Scan for the cell matching the given text and deliver its [X, Y] coordinate at center. 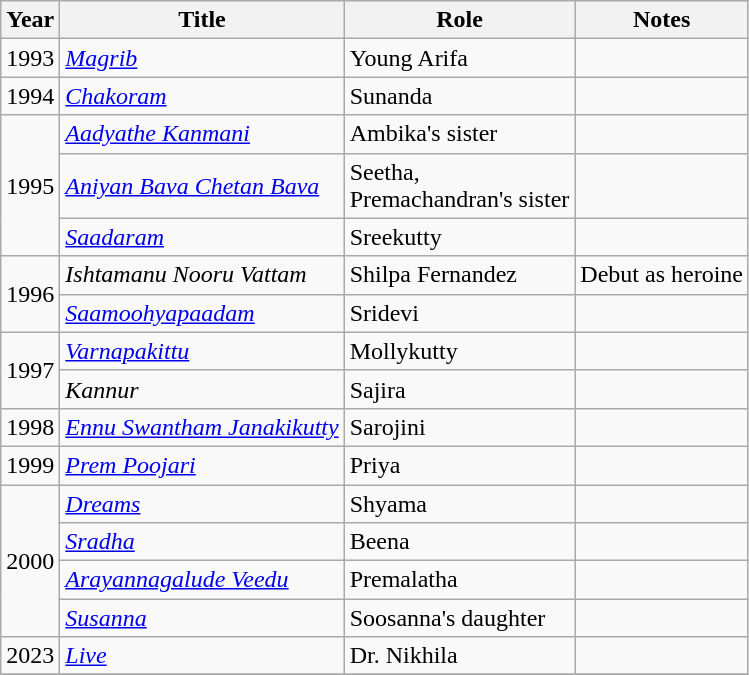
1994 [30, 96]
Dreams [202, 503]
Year [30, 20]
Young Arifa [460, 58]
Beena [460, 542]
Notes [662, 20]
Title [202, 20]
1998 [30, 427]
Kannur [202, 389]
Ambika's sister [460, 134]
Magrib [202, 58]
Arayannagalude Veedu [202, 580]
Priya [460, 465]
Susanna [202, 618]
Sajira [460, 389]
Live [202, 656]
Sarojini [460, 427]
Shilpa Fernandez [460, 275]
Ennu Swantham Janakikutty [202, 427]
Saadaram [202, 237]
2000 [30, 560]
1993 [30, 58]
Aadyathe Kanmani [202, 134]
1996 [30, 294]
Shyama [460, 503]
Debut as heroine [662, 275]
Mollykutty [460, 351]
Sradha [202, 542]
Chakoram [202, 96]
Seetha,Premachandran's sister [460, 186]
Sreekutty [460, 237]
Role [460, 20]
Premalatha [460, 580]
Soosanna's daughter [460, 618]
Saamoohyapaadam [202, 313]
Dr. Nikhila [460, 656]
1999 [30, 465]
1995 [30, 186]
Sridevi [460, 313]
Prem Poojari [202, 465]
1997 [30, 370]
Sunanda [460, 96]
Ishtamanu Nooru Vattam [202, 275]
2023 [30, 656]
Aniyan Bava Chetan Bava [202, 186]
Varnapakittu [202, 351]
